From the cell containing the given text, extract its center point as [x, y] coordinate. 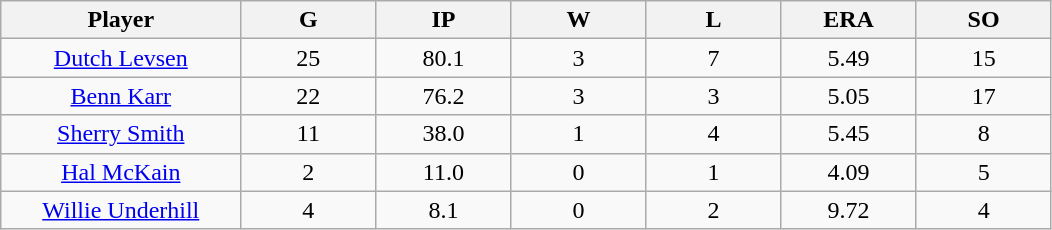
8.1 [444, 210]
ERA [848, 20]
Player [121, 20]
76.2 [444, 96]
SO [984, 20]
25 [308, 58]
Benn Karr [121, 96]
G [308, 20]
Sherry Smith [121, 134]
IP [444, 20]
5 [984, 172]
17 [984, 96]
15 [984, 58]
11.0 [444, 172]
9.72 [848, 210]
Hal McKain [121, 172]
4.09 [848, 172]
W [578, 20]
L [714, 20]
Willie Underhill [121, 210]
22 [308, 96]
8 [984, 134]
5.45 [848, 134]
11 [308, 134]
5.05 [848, 96]
5.49 [848, 58]
80.1 [444, 58]
Dutch Levsen [121, 58]
38.0 [444, 134]
7 [714, 58]
